From the cell containing the given text, extract its center point as (x, y) coordinate. 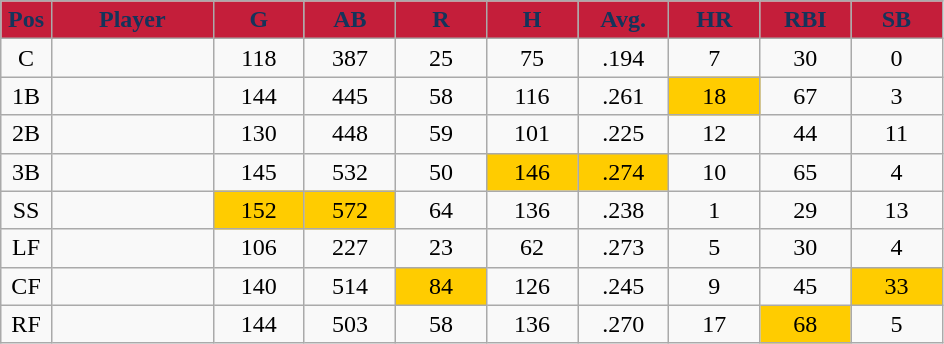
.225 (624, 134)
572 (350, 210)
AB (350, 20)
.238 (624, 210)
1B (26, 96)
59 (440, 134)
7 (714, 58)
R (440, 20)
C (26, 58)
Player (132, 20)
64 (440, 210)
29 (806, 210)
.194 (624, 58)
18 (714, 96)
CF (26, 286)
130 (258, 134)
RF (26, 324)
62 (532, 248)
23 (440, 248)
.245 (624, 286)
118 (258, 58)
45 (806, 286)
33 (896, 286)
68 (806, 324)
145 (258, 172)
3B (26, 172)
2B (26, 134)
10 (714, 172)
3 (896, 96)
HR (714, 20)
12 (714, 134)
G (258, 20)
H (532, 20)
SS (26, 210)
.274 (624, 172)
75 (532, 58)
65 (806, 172)
0 (896, 58)
146 (532, 172)
44 (806, 134)
1 (714, 210)
514 (350, 286)
140 (258, 286)
152 (258, 210)
387 (350, 58)
106 (258, 248)
126 (532, 286)
.273 (624, 248)
25 (440, 58)
84 (440, 286)
445 (350, 96)
17 (714, 324)
532 (350, 172)
9 (714, 286)
Avg. (624, 20)
11 (896, 134)
227 (350, 248)
503 (350, 324)
.261 (624, 96)
RBI (806, 20)
.270 (624, 324)
Pos (26, 20)
13 (896, 210)
67 (806, 96)
50 (440, 172)
LF (26, 248)
101 (532, 134)
448 (350, 134)
SB (896, 20)
116 (532, 96)
